Scan for the cell matching the given text and deliver its [x, y] coordinate at center. 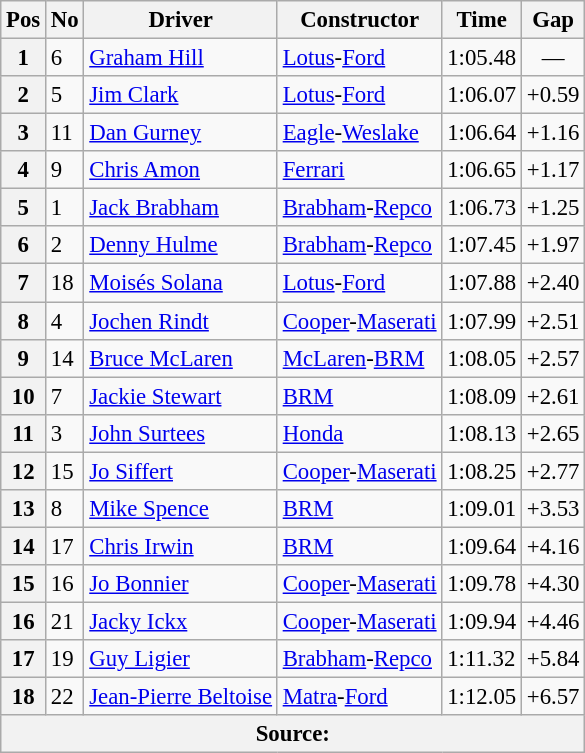
Graham Hill [180, 58]
— [552, 58]
19 [65, 659]
+2.77 [552, 471]
12 [24, 471]
Jim Clark [180, 95]
+2.57 [552, 358]
John Surtees [180, 433]
10 [24, 396]
1:06.73 [482, 208]
Time [482, 20]
1:11.32 [482, 659]
1:07.45 [482, 245]
Gap [552, 20]
Jo Siffert [180, 471]
+2.40 [552, 283]
+3.53 [552, 509]
McLaren-BRM [360, 358]
1:09.01 [482, 509]
+1.25 [552, 208]
1:08.25 [482, 471]
+2.65 [552, 433]
Pos [24, 20]
22 [65, 697]
1:09.64 [482, 546]
1:09.94 [482, 621]
1:08.05 [482, 358]
+1.17 [552, 170]
Jean-Pierre Beltoise [180, 697]
Honda [360, 433]
1:09.78 [482, 584]
No [65, 20]
Jack Brabham [180, 208]
Jacky Ickx [180, 621]
Mike Spence [180, 509]
+2.61 [552, 396]
Jackie Stewart [180, 396]
21 [65, 621]
Eagle-Weslake [360, 133]
+5.84 [552, 659]
Moisés Solana [180, 283]
+6.57 [552, 697]
Jochen Rindt [180, 321]
1:08.13 [482, 433]
1:05.48 [482, 58]
Chris Amon [180, 170]
Matra-Ford [360, 697]
Jo Bonnier [180, 584]
Ferrari [360, 170]
+4.46 [552, 621]
13 [24, 509]
Constructor [360, 20]
+4.16 [552, 546]
1:06.64 [482, 133]
+0.59 [552, 95]
1:08.09 [482, 396]
Chris Irwin [180, 546]
+1.16 [552, 133]
Guy Ligier [180, 659]
+2.51 [552, 321]
1:07.88 [482, 283]
+4.30 [552, 584]
Driver [180, 20]
1:06.07 [482, 95]
Source: [293, 734]
Dan Gurney [180, 133]
+1.97 [552, 245]
1:12.05 [482, 697]
1:06.65 [482, 170]
1:07.99 [482, 321]
Denny Hulme [180, 245]
Bruce McLaren [180, 358]
